Find where the given text appears and provide that cell's center as (x, y) coordinate. 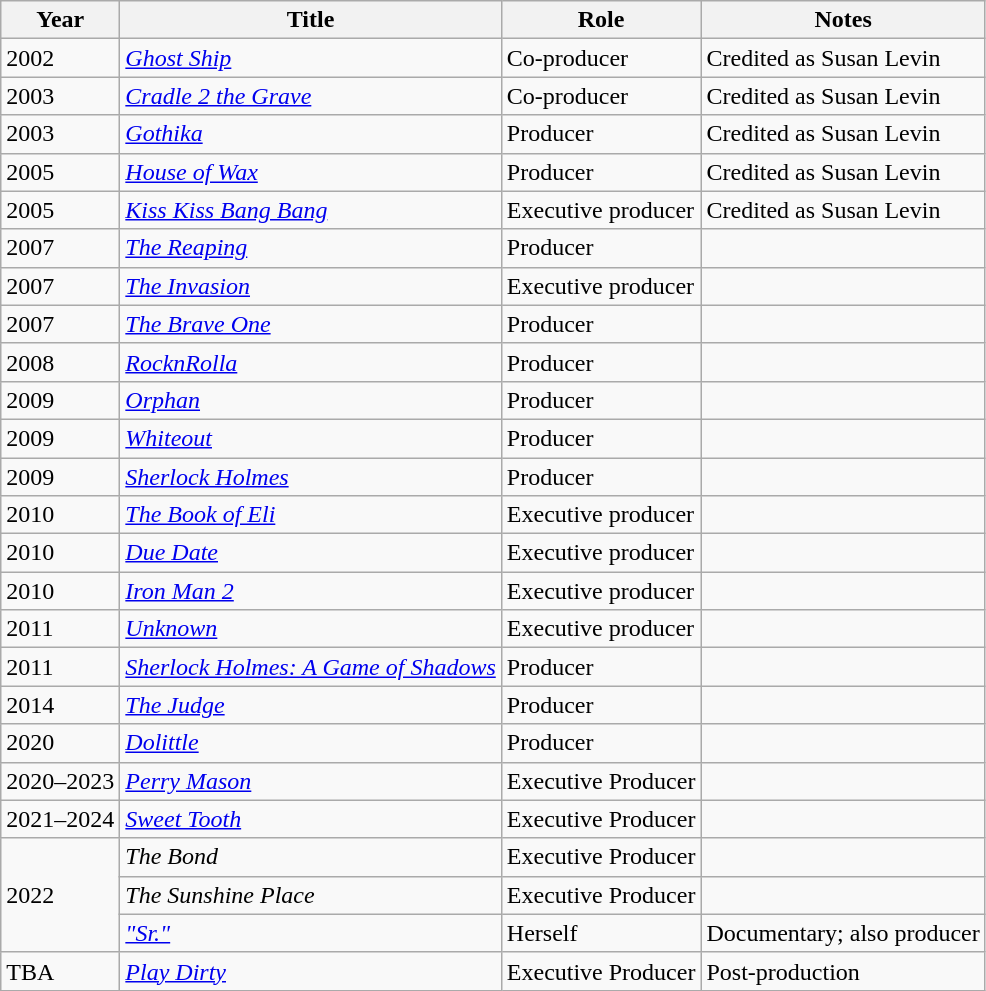
2021–2024 (60, 819)
The Brave One (310, 324)
Perry Mason (310, 781)
RocknRolla (310, 362)
Documentary; also producer (843, 933)
Due Date (310, 553)
Kiss Kiss Bang Bang (310, 210)
2008 (60, 362)
Sherlock Holmes (310, 477)
The Bond (310, 857)
The Judge (310, 705)
Whiteout (310, 438)
Title (310, 20)
2002 (60, 58)
Orphan (310, 400)
Iron Man 2 (310, 591)
Notes (843, 20)
Sweet Tooth (310, 819)
Play Dirty (310, 971)
House of Wax (310, 172)
2020–2023 (60, 781)
Ghost Ship (310, 58)
Sherlock Holmes: A Game of Shadows (310, 667)
The Reaping (310, 248)
TBA (60, 971)
Cradle 2 the Grave (310, 96)
Gothika (310, 134)
Herself (601, 933)
Role (601, 20)
Post-production (843, 971)
Year (60, 20)
2020 (60, 743)
2022 (60, 895)
The Book of Eli (310, 515)
Dolittle (310, 743)
"Sr." (310, 933)
The Invasion (310, 286)
The Sunshine Place (310, 895)
Unknown (310, 629)
2014 (60, 705)
